Pinpoint the cell where the given text exists, returning its (x, y) midpoint coordinate. 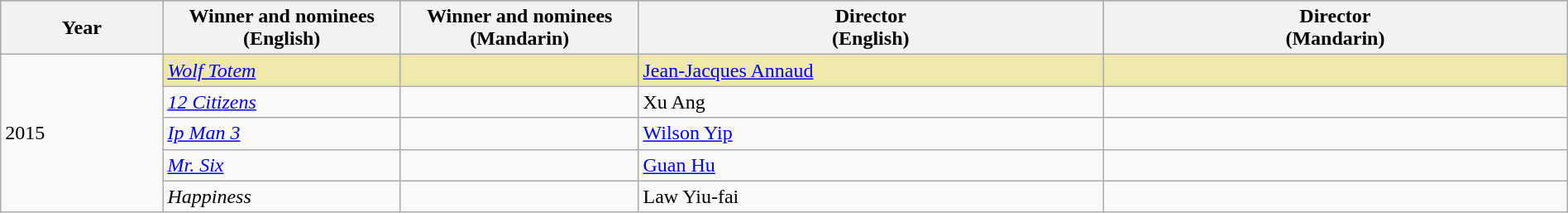
Law Yiu-fai (871, 196)
12 Citizens (282, 102)
Mr. Six (282, 165)
Wilson Yip (871, 133)
2015 (82, 133)
Winner and nominees(English) (282, 28)
Jean-Jacques Annaud (871, 70)
Year (82, 28)
Guan Hu (871, 165)
Happiness (282, 196)
Director(English) (871, 28)
Wolf Totem (282, 70)
Xu Ang (871, 102)
Director(Mandarin) (1336, 28)
Winner and nominees(Mandarin) (519, 28)
Ip Man 3 (282, 133)
